From the cell containing the given text, extract its center point as [X, Y] coordinate. 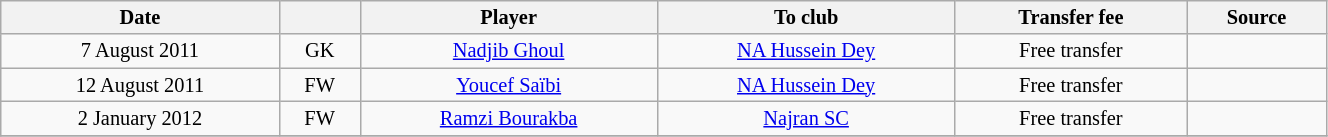
GK [320, 51]
To club [806, 17]
Ramzi Bourakba [508, 118]
12 August 2011 [140, 85]
Transfer fee [1070, 17]
Nadjib Ghoul [508, 51]
Source [1257, 17]
Najran SC [806, 118]
Player [508, 17]
7 August 2011 [140, 51]
Date [140, 17]
Youcef Saïbi [508, 85]
2 January 2012 [140, 118]
